From the cell containing the given text, extract its center point as [X, Y] coordinate. 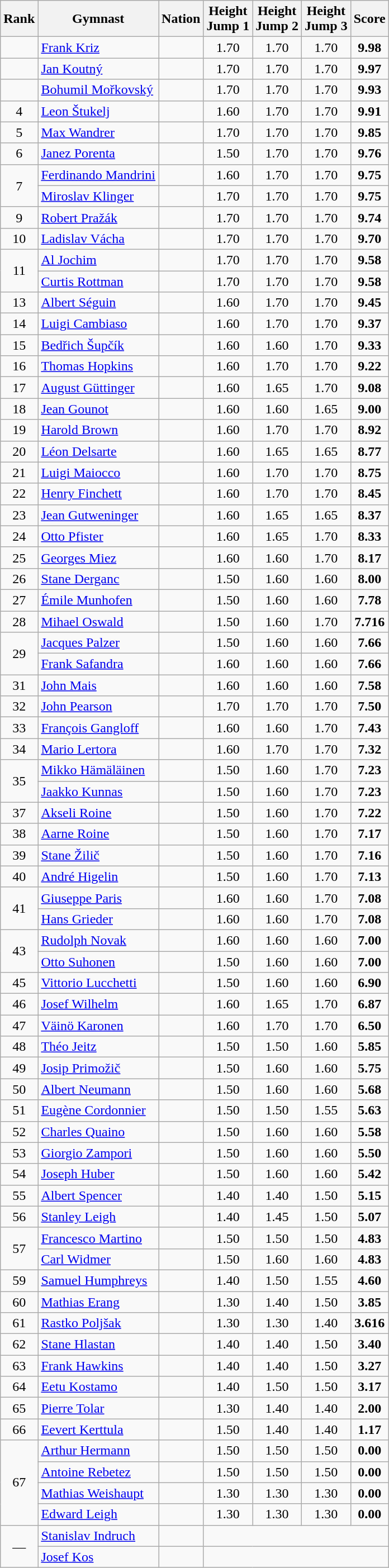
Josef Wilhelm [98, 1004]
17 [19, 388]
65 [19, 1408]
8.92 [369, 430]
Jaakko Kunnas [98, 792]
Rudolph Novak [98, 940]
25 [19, 557]
Frank Hawkins [98, 1366]
8.33 [369, 536]
9.33 [369, 345]
John Pearson [98, 707]
HeightJump 2 [277, 19]
9.08 [369, 388]
3.616 [369, 1323]
Stane Žilič [98, 855]
Max Wandrer [98, 132]
39 [19, 855]
64 [19, 1387]
Josef Kos [98, 1557]
HeightJump 3 [326, 19]
9.70 [369, 239]
7.16 [369, 855]
21 [19, 473]
Pierre Tolar [98, 1408]
31 [19, 685]
5.50 [369, 1153]
57 [19, 1248]
18 [19, 409]
49 [19, 1068]
Bohumil Mořkovský [98, 90]
Frank Kriz [98, 47]
Stane Hlastan [98, 1345]
7.22 [369, 813]
53 [19, 1153]
35 [19, 781]
9 [19, 217]
9.22 [369, 366]
Jacques Palzer [98, 643]
2.00 [369, 1408]
8.00 [369, 579]
8.77 [369, 451]
Mihael Oswald [98, 622]
Carl Widmer [98, 1259]
August Güttinger [98, 388]
Luigi Maiocco [98, 473]
8.17 [369, 557]
14 [19, 324]
Eugène Cordonnier [98, 1111]
37 [19, 813]
38 [19, 834]
Gymnast [98, 19]
Nation [181, 19]
Janez Porenta [98, 154]
5.85 [369, 1047]
9.93 [369, 90]
Francesco Martino [98, 1238]
Edward Leigh [98, 1514]
7.716 [369, 622]
Albert Spencer [98, 1195]
Léon Delsarte [98, 451]
8.45 [369, 494]
11 [19, 270]
Curtis Rottman [98, 281]
27 [19, 600]
Joseph Huber [98, 1174]
5.68 [369, 1089]
33 [19, 728]
— [19, 1546]
55 [19, 1195]
Leon Štukelj [98, 111]
5.63 [369, 1111]
Rastko Poljšak [98, 1323]
Al Jochim [98, 260]
7.13 [369, 876]
Miroslav Klinger [98, 196]
5.58 [369, 1132]
7.78 [369, 600]
9.00 [369, 409]
28 [19, 622]
41 [19, 908]
16 [19, 366]
Stanley Leigh [98, 1217]
Théo Jeitz [98, 1047]
61 [19, 1323]
40 [19, 876]
5.75 [369, 1068]
3.17 [369, 1387]
1.45 [277, 1217]
5.42 [369, 1174]
Henry Finchett [98, 494]
John Mais [98, 685]
3.27 [369, 1366]
8.75 [369, 473]
François Gangloff [98, 728]
46 [19, 1004]
Harold Brown [98, 430]
Antoine Rebetez [98, 1472]
Jean Gounot [98, 409]
6.87 [369, 1004]
7.50 [369, 707]
Robert Pražák [98, 217]
Ferdinando Mandrini [98, 175]
4.60 [369, 1280]
7.43 [369, 728]
Albert Séguin [98, 303]
9.37 [369, 324]
Akseli Roine [98, 813]
32 [19, 707]
23 [19, 515]
André Higelin [98, 876]
9.85 [369, 132]
Giuseppe Paris [98, 898]
Albert Neumann [98, 1089]
Stane Derganc [98, 579]
Émile Munhofen [98, 600]
5.15 [369, 1195]
62 [19, 1345]
13 [19, 303]
54 [19, 1174]
67 [19, 1483]
50 [19, 1089]
Giorgio Zampori [98, 1153]
Vittorio Lucchetti [98, 983]
9.98 [369, 47]
9.76 [369, 154]
Mathias Weishaupt [98, 1493]
Väinö Karonen [98, 1026]
Aarne Roine [98, 834]
26 [19, 579]
Score [369, 19]
6.50 [369, 1026]
8.37 [369, 515]
48 [19, 1047]
9.97 [369, 69]
22 [19, 494]
Jan Koutný [98, 69]
24 [19, 536]
66 [19, 1429]
34 [19, 749]
Thomas Hopkins [98, 366]
Georges Miez [98, 557]
Otto Pfister [98, 536]
9.74 [369, 217]
7.58 [369, 685]
6.90 [369, 983]
Rank [19, 19]
Ladislav Vácha [98, 239]
6 [19, 154]
59 [19, 1280]
Mario Lertora [98, 749]
51 [19, 1111]
43 [19, 951]
7.17 [369, 834]
Jean Gutweninger [98, 515]
Eetu Kostamo [98, 1387]
3.85 [369, 1302]
15 [19, 345]
Luigi Cambiaso [98, 324]
Otto Suhonen [98, 961]
Charles Quaino [98, 1132]
56 [19, 1217]
3.40 [369, 1345]
Josip Primožič [98, 1068]
63 [19, 1366]
7.32 [369, 749]
45 [19, 983]
4 [19, 111]
5 [19, 132]
Mathias Erang [98, 1302]
19 [19, 430]
9.45 [369, 303]
Eevert Kerttula [98, 1429]
52 [19, 1132]
10 [19, 239]
Arthur Hermann [98, 1451]
5.07 [369, 1217]
29 [19, 654]
Stanislav Indruch [98, 1536]
20 [19, 451]
Hans Grieder [98, 919]
7 [19, 185]
HeightJump 1 [228, 19]
Samuel Humphreys [98, 1280]
1.17 [369, 1429]
9.91 [369, 111]
47 [19, 1026]
60 [19, 1302]
Mikko Hämäläinen [98, 770]
Bedřich Šupčík [98, 345]
Frank Safandra [98, 664]
